Detect which cell encompasses the target text, then output its (X, Y) center coordinate. 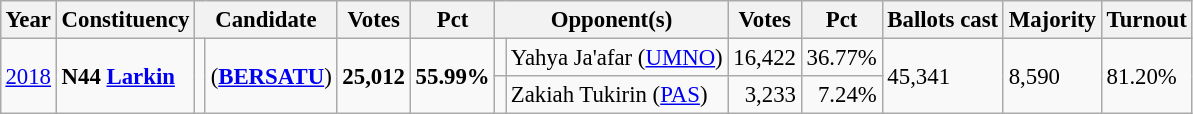
Opponent(s) (612, 20)
Yahya Ja'afar (UMNO) (617, 57)
Candidate (266, 20)
Ballots cast (942, 20)
7.24% (842, 95)
36.77% (842, 57)
2018 (28, 76)
Majority (1052, 20)
Constituency (125, 20)
N44 Larkin (125, 76)
16,422 (764, 57)
3,233 (764, 95)
25,012 (374, 76)
55.99% (452, 76)
Year (28, 20)
81.20% (1146, 76)
(BERSATU) (271, 76)
8,590 (1052, 76)
Turnout (1146, 20)
45,341 (942, 76)
Zakiah Tukirin (PAS) (617, 95)
